Detect which cell encompasses the target text, then output its [X, Y] center coordinate. 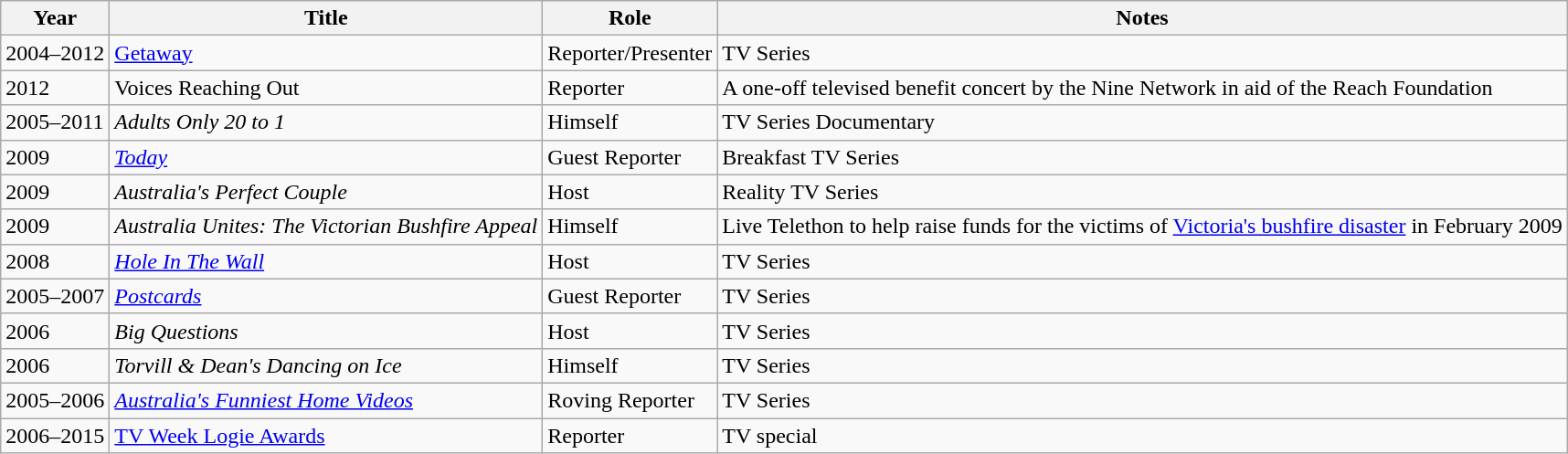
Reality TV Series [1142, 192]
Voices Reaching Out [326, 88]
Today [326, 157]
Role [630, 18]
Australia's Perfect Couple [326, 192]
TV Week Logie Awards [326, 436]
Year [55, 18]
2012 [55, 88]
2008 [55, 261]
Torvill & Dean's Dancing on Ice [326, 365]
2005–2006 [55, 400]
TV special [1142, 436]
Hole In The Wall [326, 261]
2005–2007 [55, 296]
2004–2012 [55, 53]
Getaway [326, 53]
Title [326, 18]
Postcards [326, 296]
A one-off televised benefit concert by the Nine Network in aid of the Reach Foundation [1142, 88]
Australia Unites: The Victorian Bushfire Appeal [326, 227]
2006–2015 [55, 436]
Notes [1142, 18]
Breakfast TV Series [1142, 157]
TV Series Documentary [1142, 122]
2005–2011 [55, 122]
Roving Reporter [630, 400]
Reporter/Presenter [630, 53]
Australia's Funniest Home Videos [326, 400]
Adults Only 20 to 1 [326, 122]
Big Questions [326, 331]
Live Telethon to help raise funds for the victims of Victoria's bushfire disaster in February 2009 [1142, 227]
